For the text-containing cell, return its midpoint in (X, Y) coordinate format. 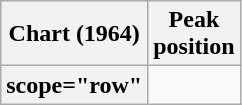
Peakposition (194, 34)
Chart (1964) (74, 34)
scope="row" (74, 85)
